For the text-containing cell, return its midpoint in (x, y) coordinate format. 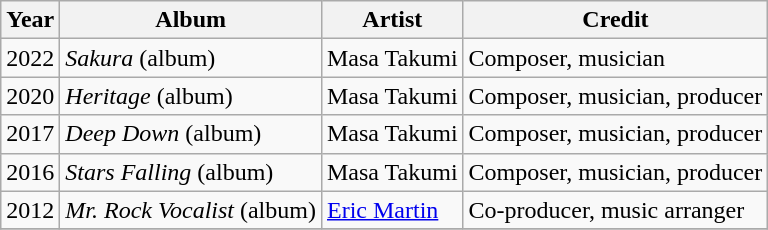
Album (191, 20)
Deep Down (album) (191, 134)
2017 (30, 134)
Credit (616, 20)
Heritage (album) (191, 96)
Composer, musician (616, 58)
2022 (30, 58)
2016 (30, 172)
Stars Falling (album) (191, 172)
Mr. Rock Vocalist (album) (191, 210)
Sakura (album) (191, 58)
Eric Martin (392, 210)
2020 (30, 96)
Co-producer, music arranger (616, 210)
2012 (30, 210)
Artist (392, 20)
Year (30, 20)
